Find where the given text appears and provide that cell's center as (x, y) coordinate. 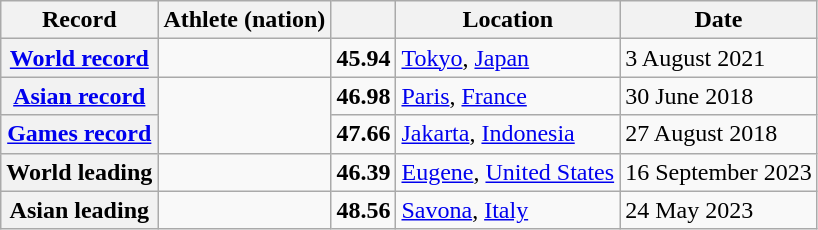
Paris, France (508, 96)
Jakarta, Indonesia (508, 134)
Tokyo, Japan (508, 58)
Eugene, United States (508, 172)
48.56 (364, 210)
World record (80, 58)
Date (719, 20)
Savona, Italy (508, 210)
46.98 (364, 96)
27 August 2018 (719, 134)
Asian leading (80, 210)
Games record (80, 134)
Athlete (nation) (244, 20)
Asian record (80, 96)
16 September 2023 (719, 172)
30 June 2018 (719, 96)
24 May 2023 (719, 210)
Record (80, 20)
46.39 (364, 172)
World leading (80, 172)
3 August 2021 (719, 58)
47.66 (364, 134)
45.94 (364, 58)
Location (508, 20)
